Search for the cell housing the specified text and yield its (X, Y) center coordinate. 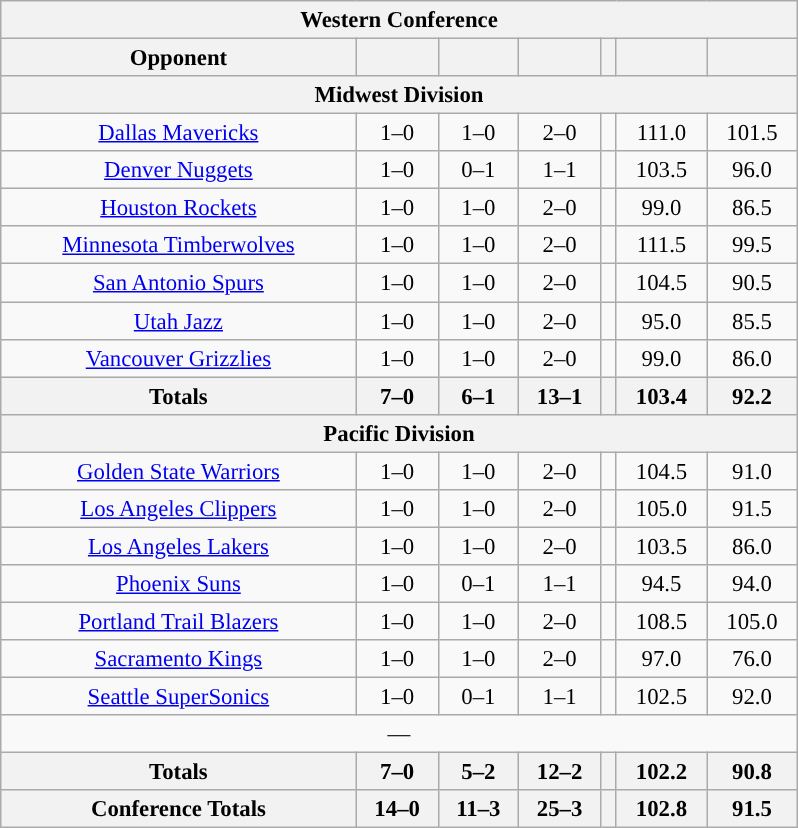
13–1 (560, 396)
111.5 (661, 245)
12–2 (560, 772)
97.0 (661, 659)
86.5 (752, 208)
Portland Trail Blazers (178, 621)
5–2 (478, 772)
Opponent (178, 58)
94.0 (752, 584)
Seattle SuperSonics (178, 697)
Dallas Mavericks (178, 133)
96.0 (752, 170)
Pacific Division (399, 433)
90.8 (752, 772)
Los Angeles Lakers (178, 546)
91.0 (752, 471)
Los Angeles Clippers (178, 509)
14–0 (397, 809)
95.0 (661, 321)
76.0 (752, 659)
Golden State Warriors (178, 471)
Vancouver Grizzlies (178, 358)
Sacramento Kings (178, 659)
11–3 (478, 809)
92.2 (752, 396)
90.5 (752, 283)
San Antonio Spurs (178, 283)
Conference Totals (178, 809)
Houston Rockets (178, 208)
99.5 (752, 245)
6–1 (478, 396)
108.5 (661, 621)
25–3 (560, 809)
102.2 (661, 772)
94.5 (661, 584)
Denver Nuggets (178, 170)
Utah Jazz (178, 321)
103.4 (661, 396)
101.5 (752, 133)
Minnesota Timberwolves (178, 245)
Phoenix Suns (178, 584)
102.5 (661, 697)
92.0 (752, 697)
85.5 (752, 321)
111.0 (661, 133)
— (399, 734)
Western Conference (399, 20)
Midwest Division (399, 95)
102.8 (661, 809)
